Scan for the cell matching the given text and deliver its [X, Y] coordinate at center. 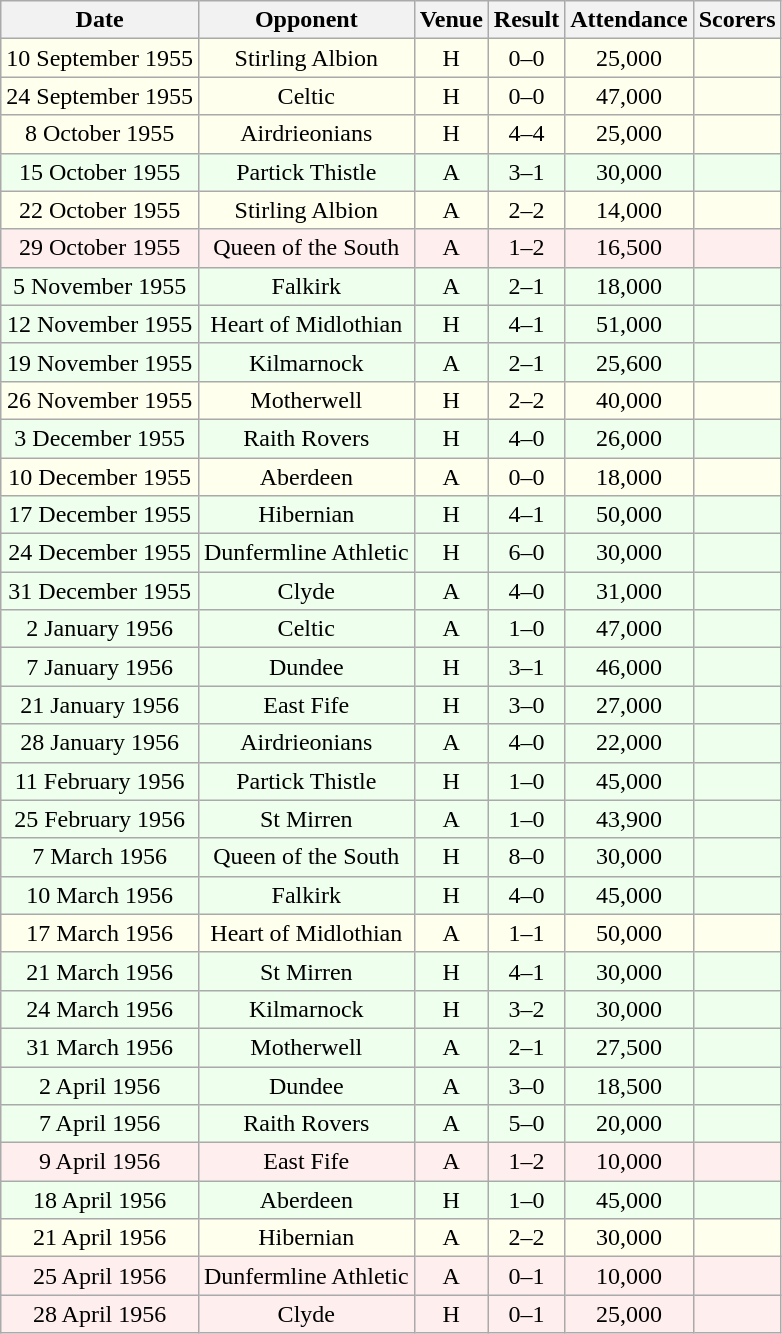
15 October 1955 [100, 172]
7 April 1956 [100, 1124]
31 December 1955 [100, 591]
12 November 1955 [100, 324]
24 March 1956 [100, 1009]
40,000 [629, 400]
8 October 1955 [100, 134]
4–4 [526, 134]
2 January 1956 [100, 629]
7 January 1956 [100, 667]
Venue [451, 20]
17 December 1955 [100, 515]
Scorers [737, 20]
28 April 1956 [100, 1314]
17 March 1956 [100, 933]
10 December 1955 [100, 477]
Attendance [629, 20]
10 March 1956 [100, 895]
19 November 1955 [100, 362]
21 March 1956 [100, 971]
21 January 1956 [100, 705]
16,500 [629, 248]
25 April 1956 [100, 1276]
28 January 1956 [100, 743]
25,600 [629, 362]
7 March 1956 [100, 857]
27,500 [629, 1047]
18 April 1956 [100, 1200]
11 February 1956 [100, 781]
3 December 1955 [100, 438]
9 April 1956 [100, 1162]
26,000 [629, 438]
24 September 1955 [100, 96]
Result [526, 20]
26 November 1955 [100, 400]
43,900 [629, 819]
2 April 1956 [100, 1085]
22,000 [629, 743]
31 March 1956 [100, 1047]
Date [100, 20]
1–1 [526, 933]
22 October 1955 [100, 210]
5–0 [526, 1124]
46,000 [629, 667]
14,000 [629, 210]
25 February 1956 [100, 819]
5 November 1955 [100, 286]
24 December 1955 [100, 553]
51,000 [629, 324]
10 September 1955 [100, 58]
8–0 [526, 857]
3–2 [526, 1009]
29 October 1955 [100, 248]
Opponent [306, 20]
31,000 [629, 591]
18,500 [629, 1085]
21 April 1956 [100, 1238]
20,000 [629, 1124]
27,000 [629, 705]
6–0 [526, 553]
